Detect which cell encompasses the target text, then output its (X, Y) center coordinate. 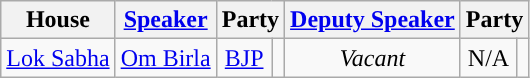
Vacant (373, 58)
Lok Sabha (58, 58)
Deputy Speaker (373, 20)
Speaker (166, 20)
House (58, 20)
BJP (244, 58)
N/A (488, 58)
Om Birla (166, 58)
